Pinpoint the cell where the given text exists, returning its [X, Y] midpoint coordinate. 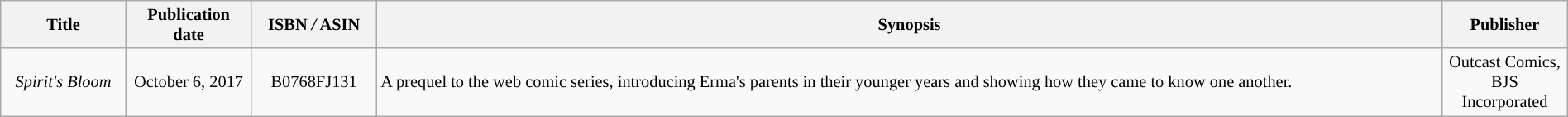
Outcast Comics, BJS Incorporated [1505, 82]
October 6, 2017 [189, 82]
Synopsis [909, 24]
ISBN / ASIN [314, 24]
Publication date [189, 24]
A prequel to the web comic series, introducing Erma's parents in their younger years and showing how they came to know one another. [909, 82]
Spirit's Bloom [64, 82]
Publisher [1505, 24]
Title [64, 24]
B0768FJ131 [314, 82]
